Pinpoint the cell where the given text exists, returning its [x, y] midpoint coordinate. 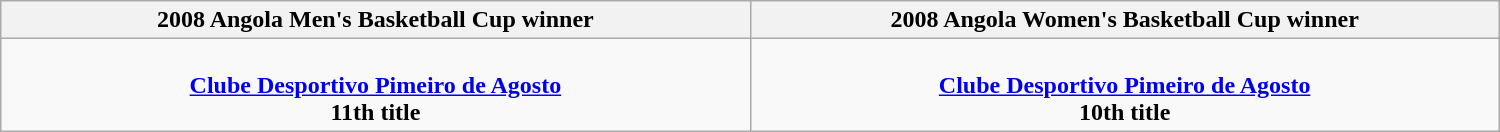
2008 Angola Men's Basketball Cup winner [376, 20]
Clube Desportivo Pimeiro de Agosto10th title [1124, 85]
Clube Desportivo Pimeiro de Agosto11th title [376, 85]
2008 Angola Women's Basketball Cup winner [1124, 20]
